From the cell containing the given text, extract its center point as (X, Y) coordinate. 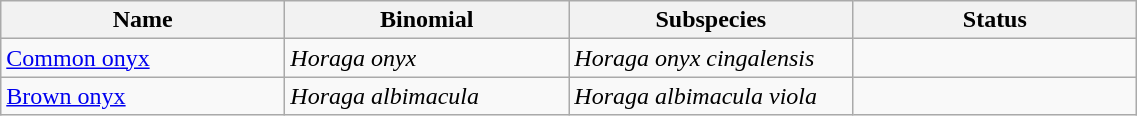
Horaga albimacula viola (711, 96)
Status (995, 20)
Subspecies (711, 20)
Common onyx (143, 58)
Horaga onyx cingalensis (711, 58)
Brown onyx (143, 96)
Name (143, 20)
Horaga onyx (427, 58)
Binomial (427, 20)
Horaga albimacula (427, 96)
